Capture the cell that displays the provided text and extract its [x, y] central coordinate. 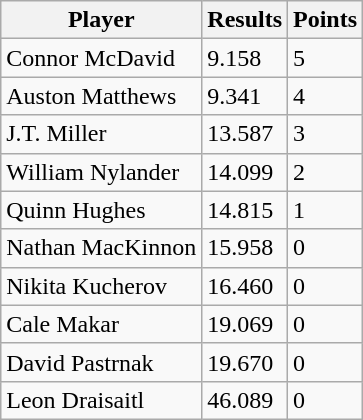
William Nylander [102, 172]
14.099 [245, 172]
Results [245, 20]
9.341 [245, 96]
9.158 [245, 58]
Nikita Kucherov [102, 286]
5 [326, 58]
Connor McDavid [102, 58]
2 [326, 172]
3 [326, 134]
46.089 [245, 400]
J.T. Miller [102, 134]
1 [326, 210]
Player [102, 20]
13.587 [245, 134]
19.670 [245, 362]
David Pastrnak [102, 362]
19.069 [245, 324]
16.460 [245, 286]
4 [326, 96]
Leon Draisaitl [102, 400]
Cale Makar [102, 324]
14.815 [245, 210]
Nathan MacKinnon [102, 248]
Points [326, 20]
Quinn Hughes [102, 210]
15.958 [245, 248]
Auston Matthews [102, 96]
